Extract the [X, Y] coordinate from the center of the cell holding the provided text.  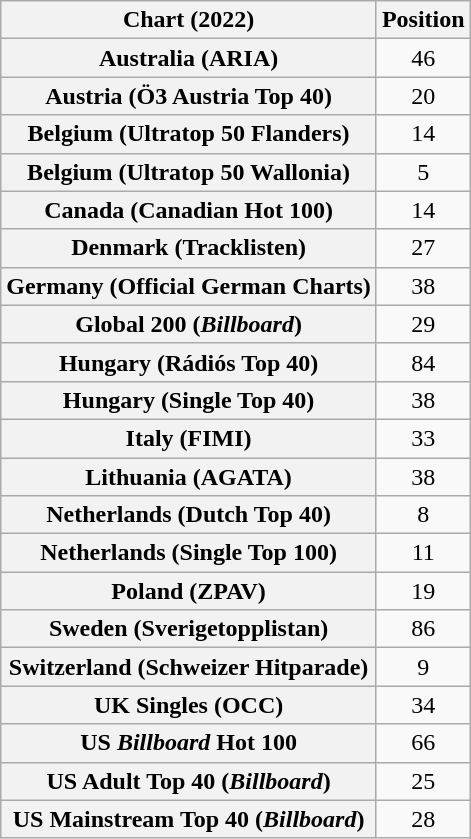
9 [423, 667]
66 [423, 743]
Denmark (Tracklisten) [189, 248]
11 [423, 553]
Germany (Official German Charts) [189, 286]
Australia (ARIA) [189, 58]
Global 200 (Billboard) [189, 324]
Canada (Canadian Hot 100) [189, 210]
Poland (ZPAV) [189, 591]
84 [423, 362]
28 [423, 819]
25 [423, 781]
Sweden (Sverigetopplistan) [189, 629]
20 [423, 96]
Hungary (Single Top 40) [189, 400]
8 [423, 515]
Belgium (Ultratop 50 Wallonia) [189, 172]
US Mainstream Top 40 (Billboard) [189, 819]
Belgium (Ultratop 50 Flanders) [189, 134]
Switzerland (Schweizer Hitparade) [189, 667]
Netherlands (Dutch Top 40) [189, 515]
Position [423, 20]
Hungary (Rádiós Top 40) [189, 362]
34 [423, 705]
33 [423, 438]
Chart (2022) [189, 20]
Austria (Ö3 Austria Top 40) [189, 96]
Netherlands (Single Top 100) [189, 553]
29 [423, 324]
US Billboard Hot 100 [189, 743]
Italy (FIMI) [189, 438]
19 [423, 591]
US Adult Top 40 (Billboard) [189, 781]
46 [423, 58]
Lithuania (AGATA) [189, 477]
86 [423, 629]
UK Singles (OCC) [189, 705]
5 [423, 172]
27 [423, 248]
